Return the (x, y) coordinate for the center point of the cell that contains the specified text.  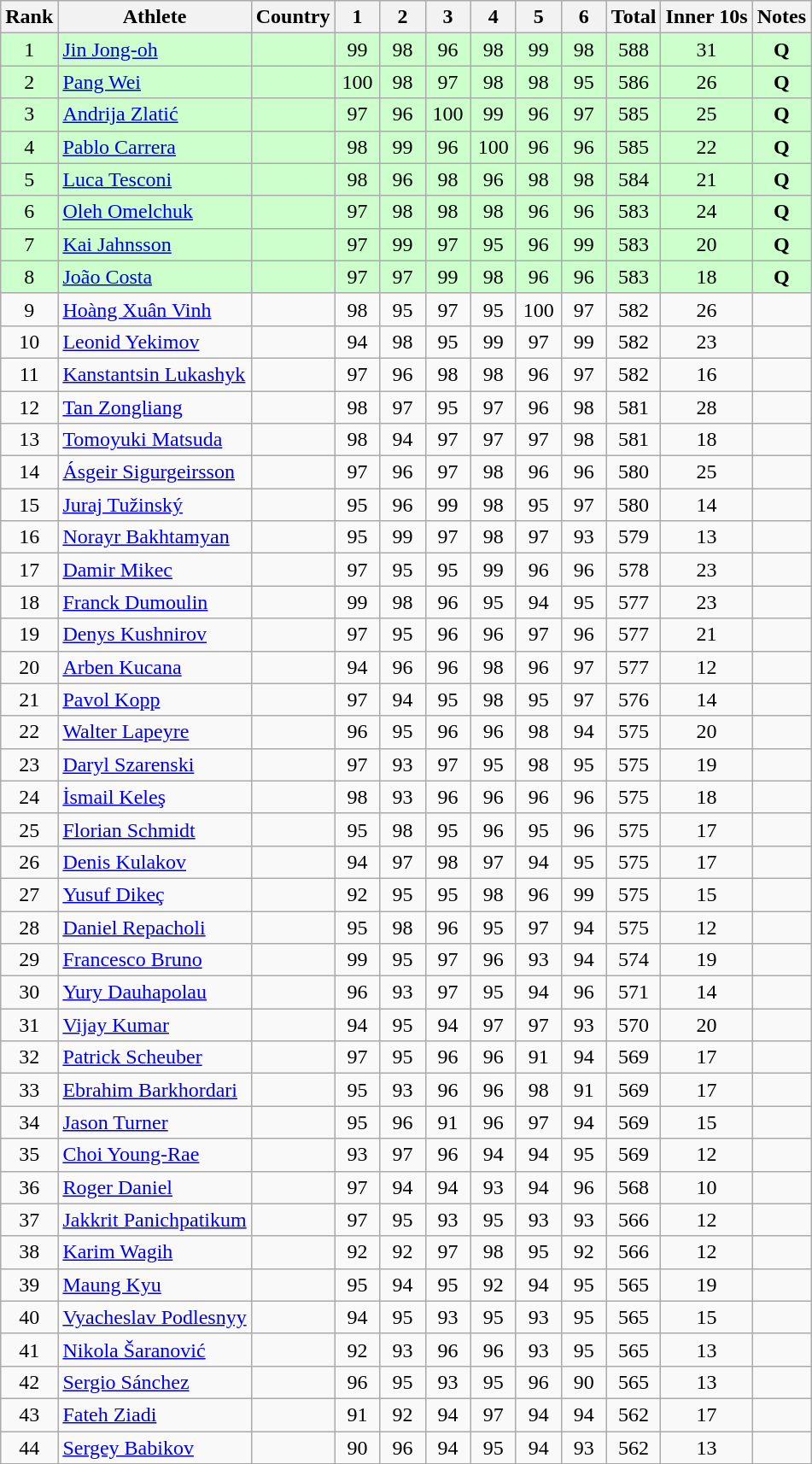
Francesco Bruno (155, 960)
Tan Zongliang (155, 407)
8 (29, 277)
568 (634, 1187)
Ebrahim Barkhordari (155, 1090)
43 (29, 1414)
Country (293, 17)
Roger Daniel (155, 1187)
Kanstantsin Lukashyk (155, 374)
36 (29, 1187)
Tomoyuki Matsuda (155, 440)
Pablo Carrera (155, 147)
Pang Wei (155, 82)
33 (29, 1090)
27 (29, 894)
29 (29, 960)
Rank (29, 17)
584 (634, 179)
Franck Dumoulin (155, 602)
588 (634, 50)
Arben Kucana (155, 667)
Athlete (155, 17)
574 (634, 960)
40 (29, 1317)
9 (29, 309)
Ásgeir Sigurgeirsson (155, 472)
Notes (781, 17)
Sergey Babikov (155, 1448)
Patrick Scheuber (155, 1057)
Yusuf Dikeç (155, 894)
Nikola Šaranović (155, 1350)
37 (29, 1220)
7 (29, 244)
Choi Young-Rae (155, 1155)
Pavol Kopp (155, 700)
Inner 10s (707, 17)
Maung Kyu (155, 1285)
Vyacheslav Podlesnyy (155, 1317)
Fateh Ziadi (155, 1414)
41 (29, 1350)
34 (29, 1122)
Norayr Bakhtamyan (155, 537)
11 (29, 374)
Daryl Szarenski (155, 764)
578 (634, 570)
Hoàng Xuân Vinh (155, 309)
586 (634, 82)
Sergio Sánchez (155, 1382)
İsmail Keleş (155, 797)
Florian Schmidt (155, 829)
579 (634, 537)
35 (29, 1155)
Jason Turner (155, 1122)
38 (29, 1252)
Denys Kushnirov (155, 635)
Jin Jong-oh (155, 50)
Damir Mikec (155, 570)
Andrija Zlatić (155, 114)
Jakkrit Panichpatikum (155, 1220)
Denis Kulakov (155, 862)
Kai Jahnsson (155, 244)
João Costa (155, 277)
32 (29, 1057)
Yury Dauhapolau (155, 993)
Oleh Omelchuk (155, 212)
44 (29, 1448)
Daniel Repacholi (155, 927)
30 (29, 993)
576 (634, 700)
Karim Wagih (155, 1252)
39 (29, 1285)
571 (634, 993)
570 (634, 1025)
Total (634, 17)
Walter Lapeyre (155, 732)
42 (29, 1382)
Vijay Kumar (155, 1025)
Juraj Tužinský (155, 505)
Leonid Yekimov (155, 342)
Luca Tesconi (155, 179)
